From the cell containing the given text, extract its center point as (X, Y) coordinate. 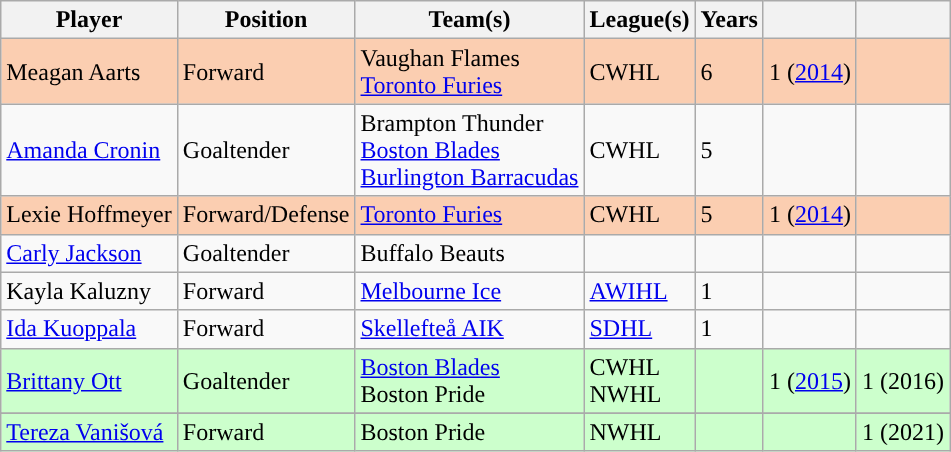
NWHL (640, 432)
Tereza Vanišová (90, 432)
Team(s) (470, 20)
Boston Pride (470, 432)
Carly Jackson (90, 253)
Meagan Aarts (90, 72)
1 (2016) (902, 380)
Position (266, 20)
Lexie Hoffmeyer (90, 215)
Years (729, 20)
Brittany Ott (90, 380)
Ida Kuoppala (90, 329)
AWIHL (640, 291)
Brampton ThunderBoston BladesBurlington Barracudas (470, 150)
1 (2015) (810, 380)
Kayla Kaluzny (90, 291)
Amanda Cronin (90, 150)
Vaughan FlamesToronto Furies (470, 72)
League(s) (640, 20)
1 (2021) (902, 432)
Buffalo Beauts (470, 253)
Player (90, 20)
CWHLNWHL (640, 380)
Toronto Furies (470, 215)
Forward/Defense (266, 215)
Melbourne Ice (470, 291)
6 (729, 72)
Skellefteå AIK (470, 329)
SDHL (640, 329)
Boston BladesBoston Pride (470, 380)
